Determine the [x, y] coordinate at the center of the cell enclosing the given text.  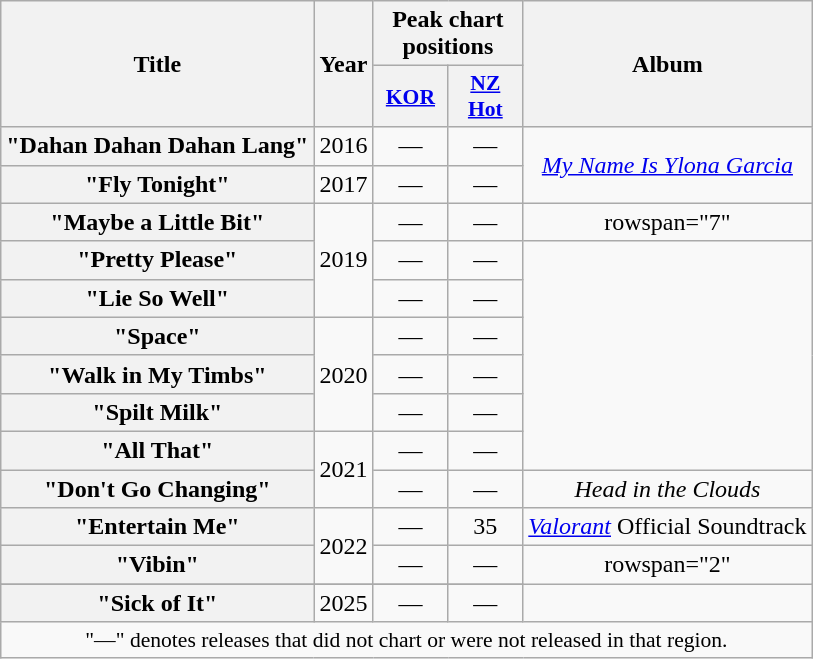
2016 [344, 146]
"Spilt Milk" [158, 412]
KOR [410, 96]
"—" denotes releases that did not chart or were not released in that region. [406, 640]
2022 [344, 546]
Year [344, 64]
2019 [344, 260]
2021 [344, 469]
"Pretty Please" [158, 260]
Peak chart positions [448, 34]
"Don't Go Changing" [158, 489]
"Entertain Me" [158, 527]
"Space" [158, 336]
"Maybe a Little Bit" [158, 222]
NZHot [486, 96]
Album [668, 64]
"Fly Tonight" [158, 184]
My Name Is Ylona Garcia [668, 165]
"Lie So Well" [158, 298]
"Dahan Dahan Dahan Lang" [158, 146]
35 [486, 527]
Valorant Official Soundtrack [668, 527]
rowspan="2" [668, 565]
"Sick of It" [158, 603]
"All That" [158, 450]
"Walk in My Timbs" [158, 374]
2025 [344, 603]
2020 [344, 374]
Head in the Clouds [668, 489]
"Vibin" [158, 565]
rowspan="7" [668, 222]
2017 [344, 184]
Title [158, 64]
